Scan for the cell matching the given text and deliver its (X, Y) coordinate at center. 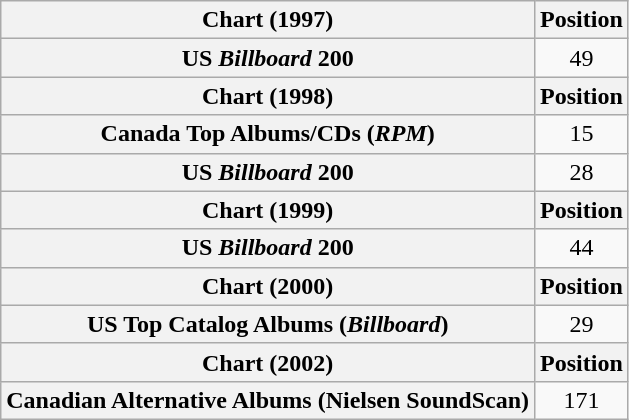
Canada Top Albums/CDs (RPM) (268, 134)
US Top Catalog Albums (Billboard) (268, 324)
Chart (2002) (268, 362)
Canadian Alternative Albums (Nielsen SoundScan) (268, 400)
49 (582, 58)
Chart (2000) (268, 286)
Chart (1999) (268, 210)
15 (582, 134)
29 (582, 324)
171 (582, 400)
28 (582, 172)
Chart (1998) (268, 96)
Chart (1997) (268, 20)
44 (582, 248)
